Pinpoint the cell where the given text exists, returning its [X, Y] midpoint coordinate. 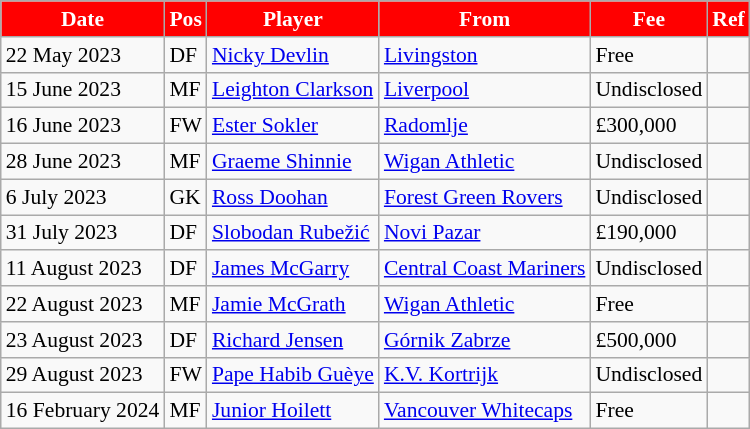
28 June 2023 [83, 162]
K.V. Kortrijk [485, 375]
GK [186, 197]
Central Coast Mariners [485, 269]
Junior Hoilett [293, 411]
Jamie McGrath [293, 304]
Górnik Zabrze [485, 340]
Ross Doohan [293, 197]
Player [293, 19]
Nicky Devlin [293, 55]
£300,000 [648, 126]
Liverpool [485, 90]
Date [83, 19]
Novi Pazar [485, 233]
29 August 2023 [83, 375]
Forest Green Rovers [485, 197]
6 July 2023 [83, 197]
15 June 2023 [83, 90]
Radomlje [485, 126]
22 August 2023 [83, 304]
11 August 2023 [83, 269]
22 May 2023 [83, 55]
£190,000 [648, 233]
From [485, 19]
Fee [648, 19]
31 July 2023 [83, 233]
Leighton Clarkson [293, 90]
Vancouver Whitecaps [485, 411]
Pos [186, 19]
Ester Sokler [293, 126]
23 August 2023 [83, 340]
Richard Jensen [293, 340]
Graeme Shinnie [293, 162]
16 June 2023 [83, 126]
Ref [728, 19]
James McGarry [293, 269]
£500,000 [648, 340]
16 February 2024 [83, 411]
Pape Habib Guèye [293, 375]
Livingston [485, 55]
Slobodan Rubežić [293, 233]
